Find where the given text appears and provide that cell's center as (x, y) coordinate. 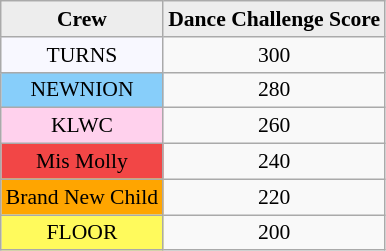
200 (274, 233)
220 (274, 197)
TURNS (82, 55)
NEWNION (82, 90)
FLOOR (82, 233)
Dance Challenge Score (274, 19)
260 (274, 126)
Mis Molly (82, 162)
280 (274, 90)
KLWC (82, 126)
240 (274, 162)
Brand New Child (82, 197)
Crew (82, 19)
300 (274, 55)
